Capture the cell that displays the provided text and extract its [X, Y] central coordinate. 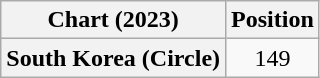
Position [273, 20]
149 [273, 58]
Chart (2023) [114, 20]
South Korea (Circle) [114, 58]
